Output the (x, y) coordinate of the center of the cell containing the given text.  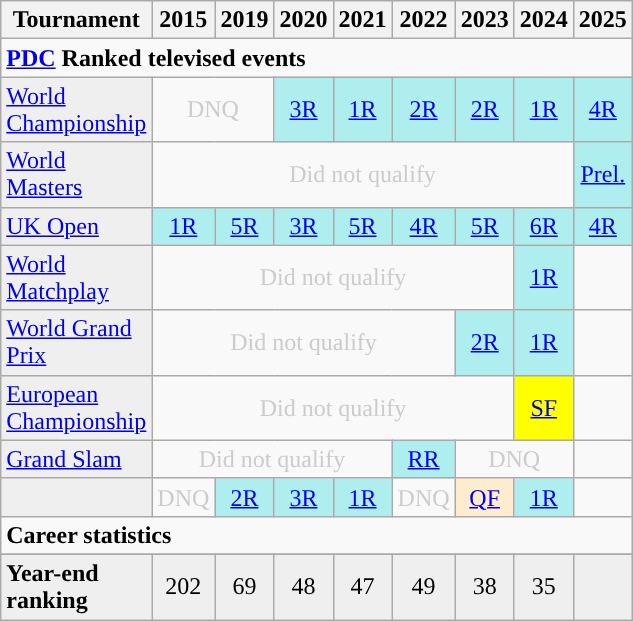
RR (424, 459)
202 (184, 586)
Year-end ranking (76, 586)
Career statistics (317, 535)
Prel. (602, 174)
SF (544, 408)
2023 (484, 20)
38 (484, 586)
2021 (362, 20)
2015 (184, 20)
QF (484, 497)
49 (424, 586)
Tournament (76, 20)
2020 (304, 20)
Grand Slam (76, 459)
2024 (544, 20)
UK Open (76, 226)
World Masters (76, 174)
35 (544, 586)
69 (244, 586)
48 (304, 586)
2025 (602, 20)
47 (362, 586)
World Grand Prix (76, 342)
World Championship (76, 110)
PDC Ranked televised events (317, 58)
6R (544, 226)
2019 (244, 20)
2022 (424, 20)
World Matchplay (76, 278)
European Championship (76, 408)
